Extract the (X, Y) coordinate from the center of the cell holding the provided text.  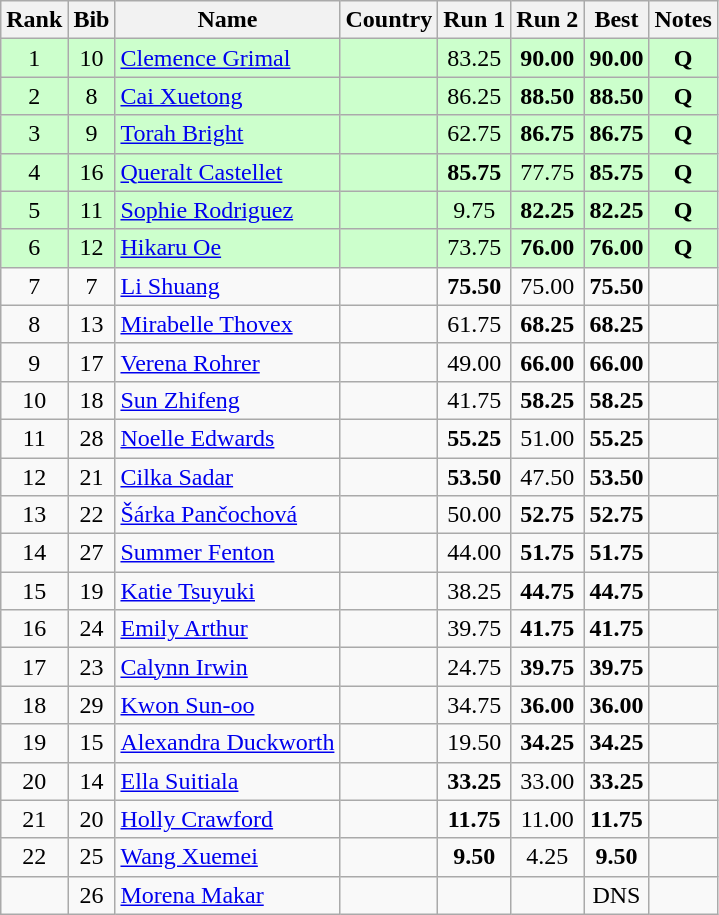
Wang Xuemei (228, 857)
Run 1 (474, 20)
6 (34, 248)
Emily Arthur (228, 629)
Torah Bright (228, 134)
Kwon Sun-oo (228, 705)
Ella Suitiala (228, 781)
51.00 (548, 438)
11.00 (548, 819)
Li Shuang (228, 286)
26 (92, 895)
Alexandra Duckworth (228, 743)
Notes (683, 20)
50.00 (474, 515)
4 (34, 172)
49.00 (474, 362)
Clemence Grimal (228, 58)
Country (389, 20)
38.25 (474, 591)
Cilka Sadar (228, 477)
Katie Tsuyuki (228, 591)
3 (34, 134)
Bib (92, 20)
Calynn Irwin (228, 667)
27 (92, 553)
9.75 (474, 210)
4.25 (548, 857)
Best (616, 20)
Holly Crawford (228, 819)
83.25 (474, 58)
19.50 (474, 743)
28 (92, 438)
77.75 (548, 172)
2 (34, 96)
73.75 (474, 248)
62.75 (474, 134)
Name (228, 20)
1 (34, 58)
Mirabelle Thovex (228, 324)
24.75 (474, 667)
24 (92, 629)
Sun Zhifeng (228, 400)
86.25 (474, 96)
Morena Makar (228, 895)
Šárka Pančochová (228, 515)
34.75 (474, 705)
Noelle Edwards (228, 438)
Summer Fenton (228, 553)
29 (92, 705)
Sophie Rodriguez (228, 210)
75.00 (548, 286)
61.75 (474, 324)
47.50 (548, 477)
Cai Xuetong (228, 96)
44.00 (474, 553)
33.00 (548, 781)
Queralt Castellet (228, 172)
Hikaru Oe (228, 248)
Verena Rohrer (228, 362)
5 (34, 210)
DNS (616, 895)
Run 2 (548, 20)
25 (92, 857)
Rank (34, 20)
23 (92, 667)
